Output the (x, y) coordinate of the center of the cell containing the given text.  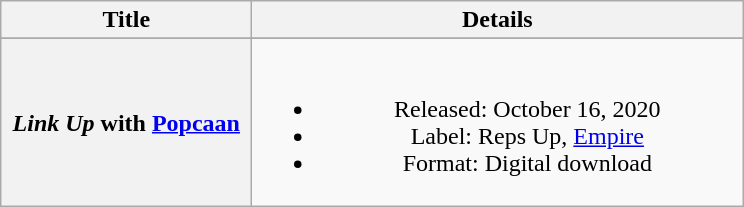
Released: October 16, 2020Label: Reps Up, EmpireFormat: Digital download (498, 122)
Details (498, 20)
Link Up with Popcaan (126, 122)
Title (126, 20)
